Output the [X, Y] coordinate of the center of the cell containing the given text.  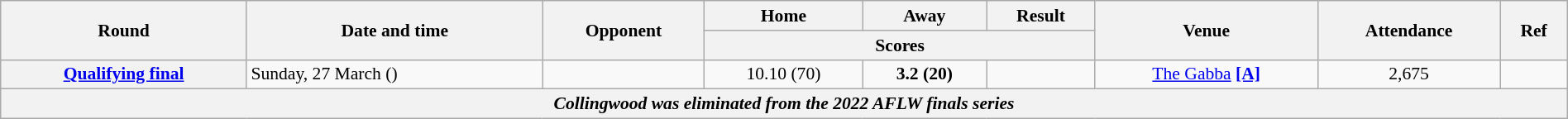
Collingwood was eliminated from the 2022 AFLW finals series [784, 104]
2,675 [1409, 74]
Result [1041, 16]
3.2 (20) [925, 74]
Qualifying final [124, 74]
Sunday, 27 March () [394, 74]
Opponent [624, 30]
Venue [1206, 30]
Attendance [1409, 30]
10.10 (70) [784, 74]
Ref [1533, 30]
Scores [900, 45]
The Gabba [A] [1206, 74]
Round [124, 30]
Away [925, 16]
Home [784, 16]
Date and time [394, 30]
